Pinpoint the cell where the given text exists, returning its (x, y) midpoint coordinate. 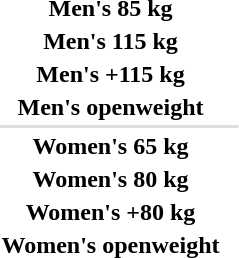
Women's 80 kg (110, 179)
Men's openweight (110, 107)
Women's +80 kg (110, 212)
Men's +115 kg (110, 74)
Women's 65 kg (110, 146)
Men's 115 kg (110, 41)
